Extract the (X, Y) coordinate from the center of the cell holding the provided text.  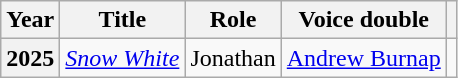
Year (30, 20)
Title (122, 20)
Jonathan (233, 58)
Andrew Burnap (364, 58)
2025 (30, 58)
Snow White (122, 58)
Voice double (364, 20)
Role (233, 20)
